Output the (x, y) coordinate of the center of the cell containing the given text.  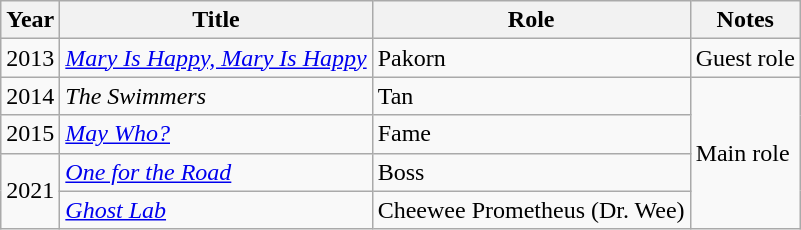
Ghost Lab (216, 210)
Year (30, 20)
Cheewee Prometheus (Dr. Wee) (531, 210)
Fame (531, 134)
The Swimmers (216, 96)
2015 (30, 134)
Boss (531, 172)
One for the Road (216, 172)
Pakorn (531, 58)
Notes (745, 20)
2013 (30, 58)
Role (531, 20)
Title (216, 20)
May Who? (216, 134)
Mary Is Happy, Mary Is Happy (216, 58)
Tan (531, 96)
2021 (30, 191)
Main role (745, 153)
2014 (30, 96)
Guest role (745, 58)
